Determine the [X, Y] coordinate at the center of the cell enclosing the given text.  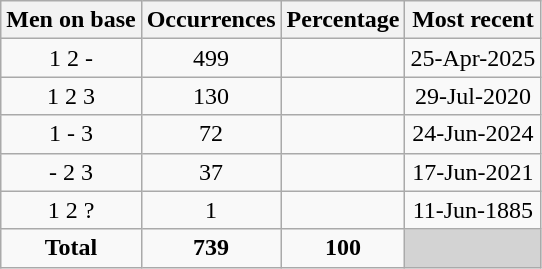
24-Jun-2024 [473, 134]
Total [71, 248]
Men on base [71, 20]
1 - 3 [71, 134]
Percentage [343, 20]
1 2 ? [71, 210]
499 [211, 58]
11-Jun-1885 [473, 210]
29-Jul-2020 [473, 96]
- 2 3 [71, 172]
1 2 - [71, 58]
17-Jun-2021 [473, 172]
72 [211, 134]
37 [211, 172]
739 [211, 248]
Occurrences [211, 20]
100 [343, 248]
1 2 3 [71, 96]
130 [211, 96]
25-Apr-2025 [473, 58]
Most recent [473, 20]
1 [211, 210]
